Return [X, Y] of the center of cell containing provided text 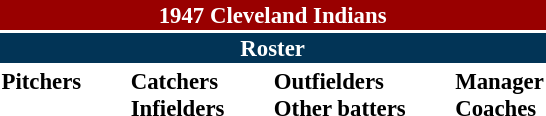
Roster [272, 48]
1947 Cleveland Indians [272, 15]
